For the text-containing cell, return its midpoint in (X, Y) coordinate format. 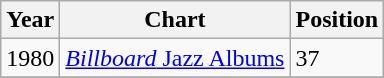
37 (337, 58)
1980 (30, 58)
Year (30, 20)
Position (337, 20)
Chart (175, 20)
Billboard Jazz Albums (175, 58)
